For the text-containing cell, return its midpoint in (X, Y) coordinate format. 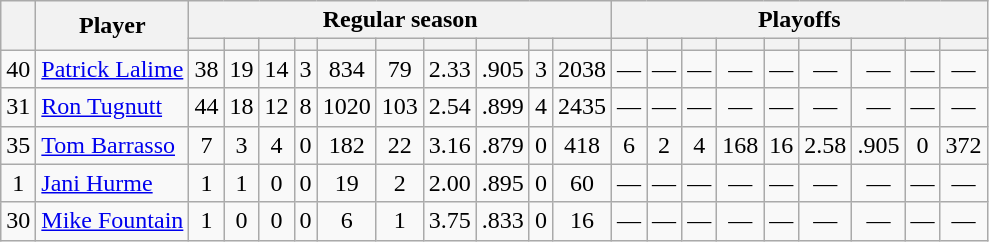
103 (400, 107)
2.00 (450, 183)
Patrick Lalime (112, 69)
40 (18, 69)
834 (346, 69)
.895 (502, 183)
Regular season (400, 20)
35 (18, 145)
2038 (582, 69)
Mike Fountain (112, 221)
30 (18, 221)
2435 (582, 107)
1020 (346, 107)
14 (276, 69)
8 (306, 107)
3.75 (450, 221)
38 (206, 69)
2.54 (450, 107)
3.16 (450, 145)
.879 (502, 145)
60 (582, 183)
Player (112, 26)
44 (206, 107)
Tom Barrasso (112, 145)
182 (346, 145)
22 (400, 145)
Jani Hurme (112, 183)
418 (582, 145)
31 (18, 107)
2.58 (826, 145)
Playoffs (800, 20)
168 (740, 145)
372 (964, 145)
7 (206, 145)
79 (400, 69)
12 (276, 107)
Ron Tugnutt (112, 107)
.833 (502, 221)
18 (242, 107)
.899 (502, 107)
2.33 (450, 69)
